Capture the cell that displays the provided text and extract its [x, y] central coordinate. 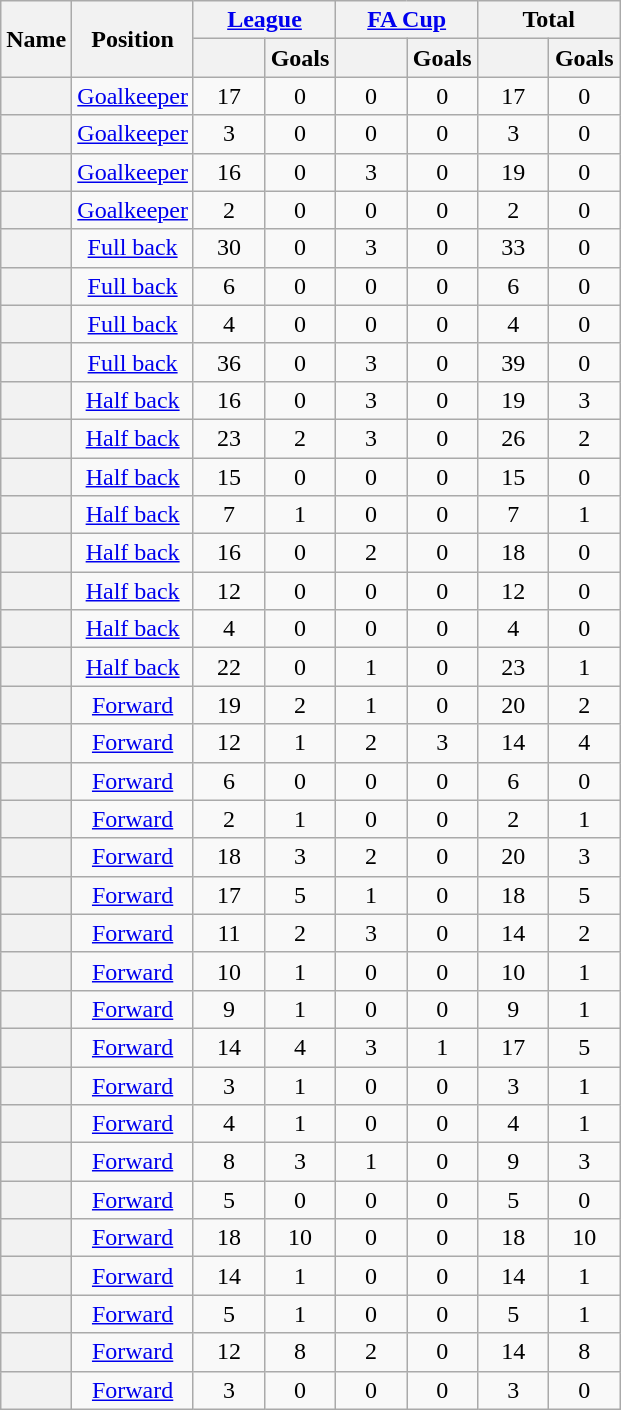
39 [514, 362]
Name [36, 39]
33 [514, 248]
Position [133, 39]
22 [228, 667]
26 [514, 438]
Total [549, 20]
11 [228, 933]
36 [228, 362]
League [264, 20]
30 [228, 248]
FA Cup [407, 20]
